Detect which cell encompasses the target text, then output its [x, y] center coordinate. 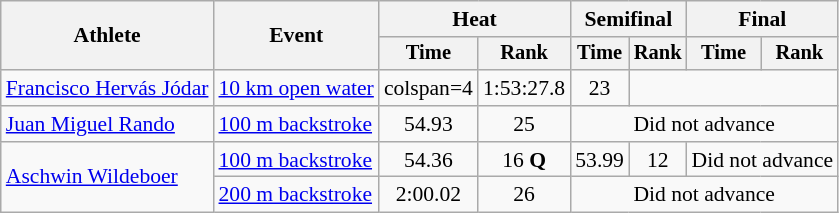
16 Q [524, 160]
Semifinal [628, 19]
Aschwin Wildeboer [108, 178]
200 m backstroke [296, 195]
25 [524, 124]
26 [524, 195]
23 [600, 88]
Event [296, 36]
Heat [474, 19]
colspan=4 [428, 88]
Juan Miguel Rando [108, 124]
12 [658, 160]
2:00.02 [428, 195]
53.99 [600, 160]
1:53:27.8 [524, 88]
Francisco Hervás Jódar [108, 88]
54.93 [428, 124]
54.36 [428, 160]
10 km open water [296, 88]
Final [763, 19]
Athlete [108, 36]
